Determine the [X, Y] coordinate at the center of the cell enclosing the given text.  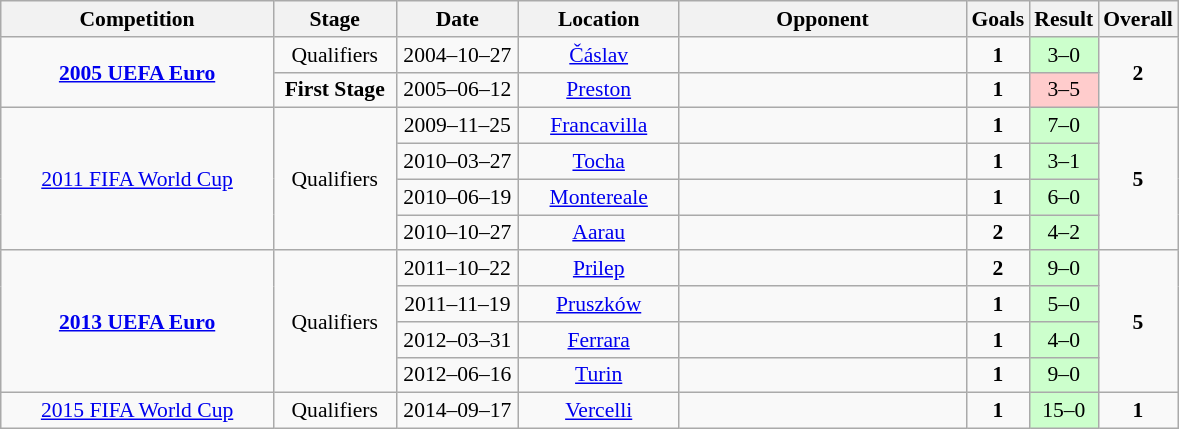
4–2 [1064, 233]
2014–09–17 [458, 411]
2011–10–22 [458, 269]
2010–10–27 [458, 233]
Overall [1138, 19]
15–0 [1064, 411]
Čáslav [599, 55]
3–5 [1064, 90]
2005–06–12 [458, 90]
Competition [138, 19]
3–0 [1064, 55]
7–0 [1064, 126]
2005 UEFA Euro [138, 72]
2012–06–16 [458, 375]
Pruszków [599, 304]
Aarau [599, 233]
Goals [998, 19]
Turin [599, 375]
Ferrara [599, 340]
Vercelli [599, 411]
2015 FIFA World Cup [138, 411]
2013 UEFA Euro [138, 322]
2010–06–19 [458, 197]
2009–11–25 [458, 126]
Date [458, 19]
5–0 [1064, 304]
Location [599, 19]
Prilep [599, 269]
2010–03–27 [458, 162]
Tocha [599, 162]
Preston [599, 90]
First Stage [334, 90]
2004–10–27 [458, 55]
3–1 [1064, 162]
6–0 [1064, 197]
Result [1064, 19]
Stage [334, 19]
Opponent [823, 19]
Francavilla [599, 126]
2011–11–19 [458, 304]
2012–03–31 [458, 340]
Montereale [599, 197]
2011 FIFA World Cup [138, 179]
4–0 [1064, 340]
